Detect which cell encompasses the target text, then output its [X, Y] center coordinate. 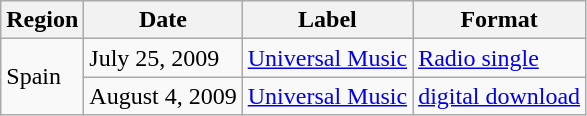
Label [327, 20]
Format [500, 20]
digital download [500, 96]
Region [42, 20]
July 25, 2009 [163, 58]
Radio single [500, 58]
August 4, 2009 [163, 96]
Spain [42, 77]
Date [163, 20]
